Search for the cell housing the specified text and yield its [x, y] center coordinate. 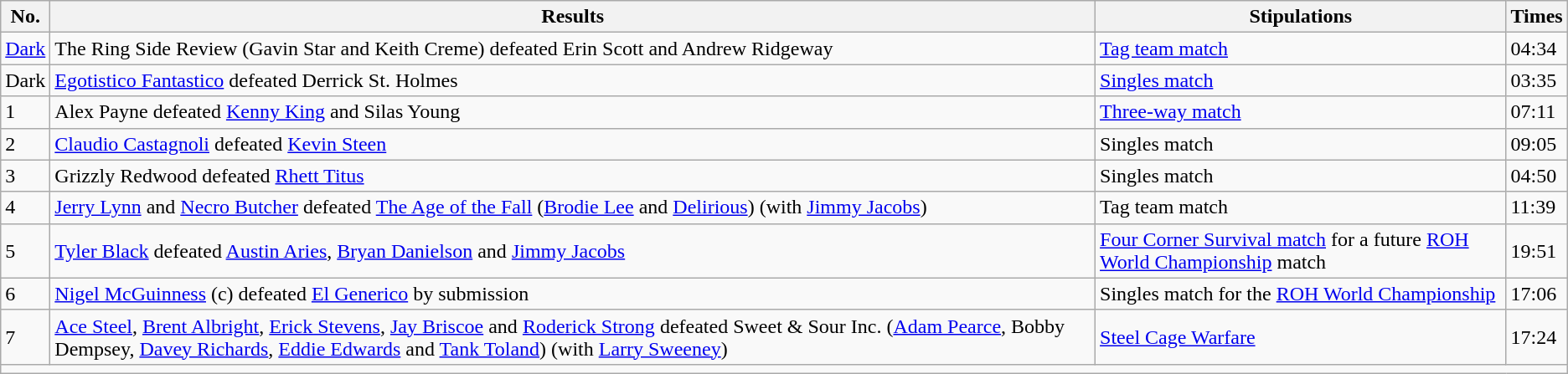
03:35 [1536, 80]
2 [25, 144]
04:50 [1536, 176]
7 [25, 336]
Stipulations [1301, 17]
Singles match for the ROH World Championship [1301, 294]
4 [25, 207]
Times [1536, 17]
5 [25, 251]
Tyler Black defeated Austin Aries, Bryan Danielson and Jimmy Jacobs [573, 251]
11:39 [1536, 207]
Grizzly Redwood defeated Rhett Titus [573, 176]
07:11 [1536, 112]
17:06 [1536, 294]
Alex Payne defeated Kenny King and Silas Young [573, 112]
Egotistico Fantastico defeated Derrick St. Holmes [573, 80]
04:34 [1536, 49]
No. [25, 17]
Jerry Lynn and Necro Butcher defeated The Age of the Fall (Brodie Lee and Delirious) (with Jimmy Jacobs) [573, 207]
Claudio Castagnoli defeated Kevin Steen [573, 144]
Three-way match [1301, 112]
19:51 [1536, 251]
Nigel McGuinness (c) defeated El Generico by submission [573, 294]
Steel Cage Warfare [1301, 336]
09:05 [1536, 144]
3 [25, 176]
Results [573, 17]
The Ring Side Review (Gavin Star and Keith Creme) defeated Erin Scott and Andrew Ridgeway [573, 49]
17:24 [1536, 336]
1 [25, 112]
6 [25, 294]
Four Corner Survival match for a future ROH World Championship match [1301, 251]
